From the cell containing the given text, extract its center point as [x, y] coordinate. 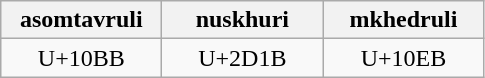
U+10BB [82, 58]
U+10EB [404, 58]
mkhedruli [404, 20]
asomtavruli [82, 20]
U+2D1B [242, 58]
nuskhuri [242, 20]
